Identify which cell holds the provided text, then report its (x, y) central coordinate. 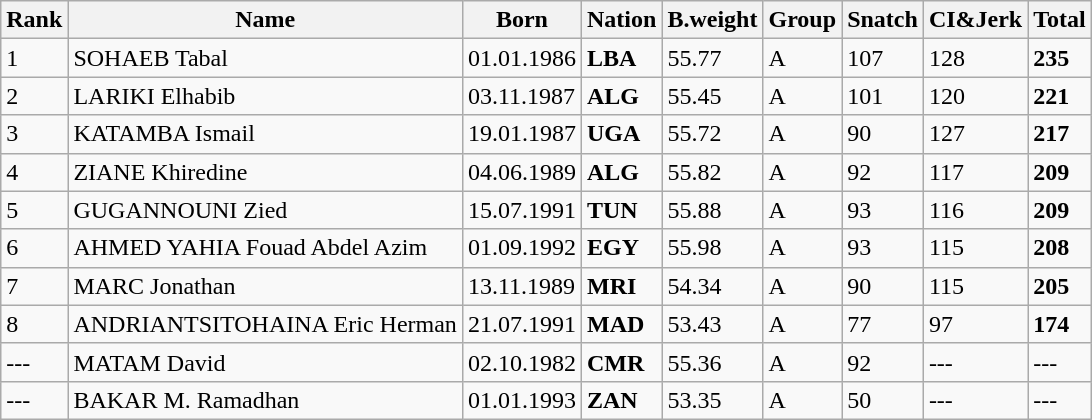
01.01.1993 (522, 400)
8 (34, 324)
Rank (34, 20)
Born (522, 20)
7 (34, 286)
127 (975, 134)
13.11.1989 (522, 286)
Snatch (883, 20)
97 (975, 324)
6 (34, 248)
55.72 (712, 134)
MATAM David (266, 362)
CMR (621, 362)
221 (1060, 96)
53.35 (712, 400)
55.88 (712, 210)
03.11.1987 (522, 96)
53.43 (712, 324)
MRI (621, 286)
2 (34, 96)
B.weight (712, 20)
55.45 (712, 96)
UGA (621, 134)
50 (883, 400)
SOHAEB Tabal (266, 58)
101 (883, 96)
55.82 (712, 172)
77 (883, 324)
Nation (621, 20)
4 (34, 172)
GUGANNOUNI Zied (266, 210)
15.07.1991 (522, 210)
5 (34, 210)
CI&Jerk (975, 20)
02.10.1982 (522, 362)
LARIKI Elhabib (266, 96)
128 (975, 58)
19.01.1987 (522, 134)
117 (975, 172)
205 (1060, 286)
ZIANE Khiredine (266, 172)
116 (975, 210)
107 (883, 58)
55.77 (712, 58)
21.07.1991 (522, 324)
04.06.1989 (522, 172)
KATAMBA Ismail (266, 134)
Name (266, 20)
01.09.1992 (522, 248)
ANDRIANTSITOHAINA Eric Herman (266, 324)
208 (1060, 248)
55.36 (712, 362)
AHMED YAHIA Fouad Abdel Azim (266, 248)
MARC Jonathan (266, 286)
120 (975, 96)
EGY (621, 248)
174 (1060, 324)
1 (34, 58)
Group (802, 20)
MAD (621, 324)
3 (34, 134)
BAKAR M. Ramadhan (266, 400)
ZAN (621, 400)
Total (1060, 20)
TUN (621, 210)
235 (1060, 58)
54.34 (712, 286)
LBA (621, 58)
01.01.1986 (522, 58)
217 (1060, 134)
55.98 (712, 248)
